For the text-containing cell, return its midpoint in [x, y] coordinate format. 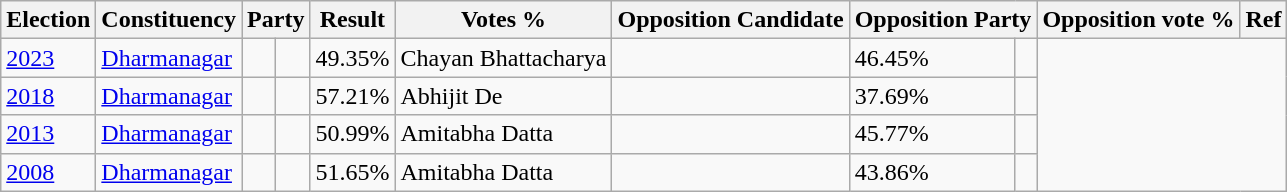
45.77% [932, 134]
Party [276, 20]
51.65% [352, 172]
50.99% [352, 134]
43.86% [932, 172]
Constituency [169, 20]
Chayan Bhattacharya [504, 58]
2018 [48, 96]
Result [352, 20]
Votes % [504, 20]
Ref [1264, 20]
Opposition Party [943, 20]
46.45% [932, 58]
Opposition Candidate [730, 20]
57.21% [352, 96]
2013 [48, 134]
37.69% [932, 96]
2008 [48, 172]
2023 [48, 58]
Election [48, 20]
Opposition vote % [1138, 20]
Abhijit De [504, 96]
49.35% [352, 58]
